Provide the [X, Y] coordinate of the cell's center where the given text is located.  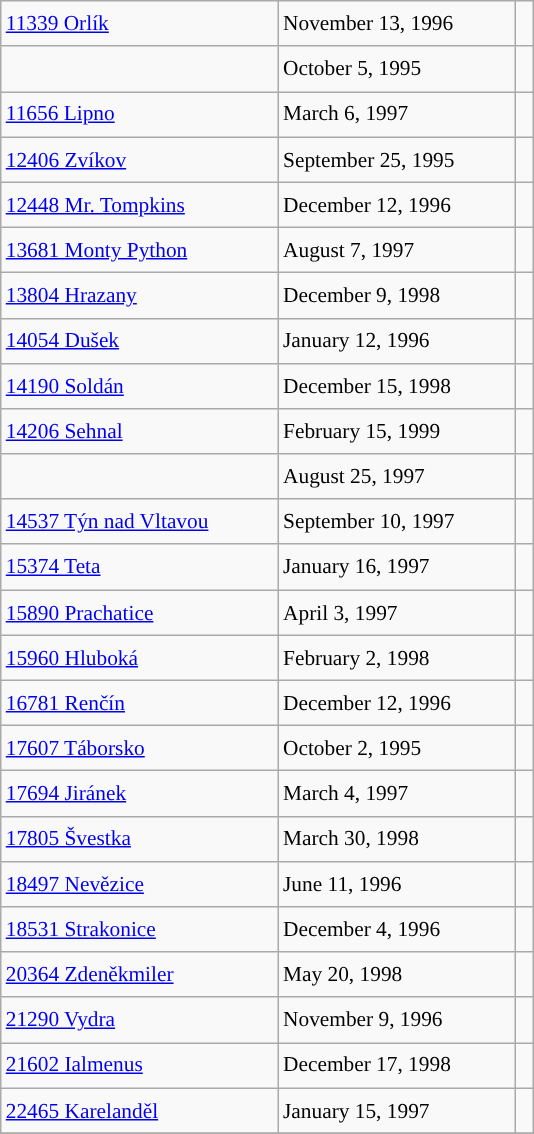
18497 Nevězice [140, 884]
13804 Hrazany [140, 296]
12406 Zvíkov [140, 160]
14206 Sehnal [140, 432]
17805 Švestka [140, 838]
April 3, 1997 [396, 612]
October 5, 1995 [396, 68]
March 30, 1998 [396, 838]
December 15, 1998 [396, 386]
16781 Renčín [140, 702]
11656 Lipno [140, 114]
October 2, 1995 [396, 748]
January 12, 1996 [396, 340]
21290 Vydra [140, 1020]
22465 Karelanděl [140, 1110]
17694 Jiránek [140, 794]
17607 Táborsko [140, 748]
12448 Mr. Tompkins [140, 204]
June 11, 1996 [396, 884]
May 20, 1998 [396, 974]
January 15, 1997 [396, 1110]
14054 Dušek [140, 340]
December 17, 1998 [396, 1066]
18531 Strakonice [140, 930]
December 4, 1996 [396, 930]
21602 Ialmenus [140, 1066]
13681 Monty Python [140, 250]
14537 Týn nad Vltavou [140, 522]
20364 Zdeněkmiler [140, 974]
March 6, 1997 [396, 114]
November 9, 1996 [396, 1020]
11339 Orlík [140, 24]
February 15, 1999 [396, 432]
15960 Hluboká [140, 658]
15374 Teta [140, 566]
August 7, 1997 [396, 250]
September 10, 1997 [396, 522]
September 25, 1995 [396, 160]
February 2, 1998 [396, 658]
March 4, 1997 [396, 794]
August 25, 1997 [396, 476]
15890 Prachatice [140, 612]
November 13, 1996 [396, 24]
January 16, 1997 [396, 566]
December 9, 1998 [396, 296]
14190 Soldán [140, 386]
